Provide the [x, y] coordinate of the cell's center where the given text is located.  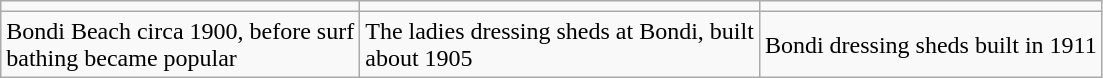
The ladies dressing sheds at Bondi, built about 1905 [560, 44]
Bondi dressing sheds built in 1911 [930, 44]
Bondi Beach circa 1900, before surf bathing became popular [180, 44]
